Scan for the cell matching the given text and deliver its [X, Y] coordinate at center. 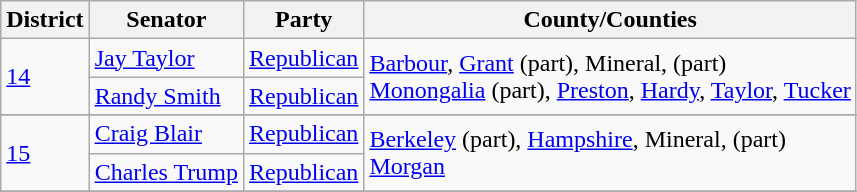
Charles Trump [166, 172]
Barbour, Grant (part), Mineral, (part)Monongalia (part), Preston, Hardy, Taylor, Tucker [610, 77]
Craig Blair [166, 134]
County/Counties [610, 20]
Berkeley (part), Hampshire, Mineral, (part)Morgan [610, 153]
14 [45, 77]
Randy Smith [166, 96]
District [45, 20]
Party [304, 20]
15 [45, 153]
Jay Taylor [166, 58]
Senator [166, 20]
